Detect which cell encompasses the target text, then output its [X, Y] center coordinate. 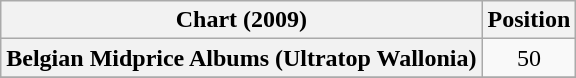
Position [529, 20]
50 [529, 58]
Belgian Midprice Albums (Ultratop Wallonia) [242, 58]
Chart (2009) [242, 20]
